Scan for the cell matching the given text and deliver its (x, y) coordinate at center. 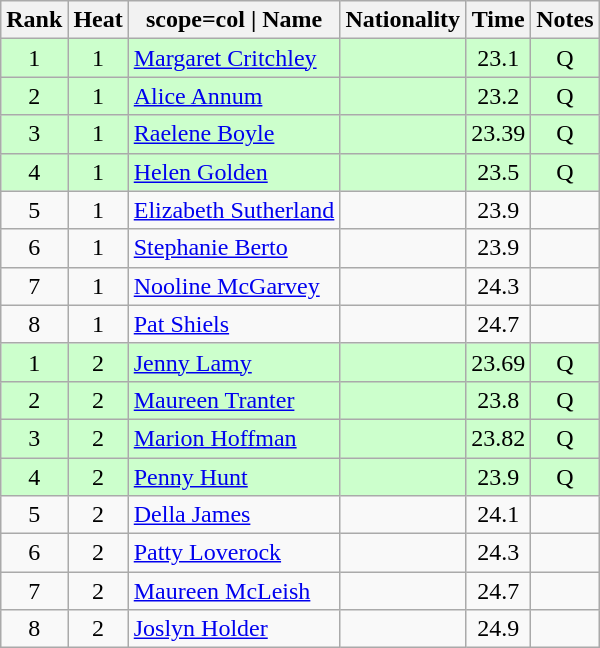
24.9 (498, 629)
Patty Loverock (234, 553)
Maureen Tranter (234, 400)
Jenny Lamy (234, 362)
23.1 (498, 58)
Nationality (403, 20)
Elizabeth Sutherland (234, 210)
Della James (234, 515)
Notes (565, 20)
23.8 (498, 400)
Time (498, 20)
Helen Golden (234, 172)
Pat Shiels (234, 324)
23.69 (498, 362)
23.39 (498, 134)
Margaret Critchley (234, 58)
Alice Annum (234, 96)
Stephanie Berto (234, 248)
23.2 (498, 96)
Raelene Boyle (234, 134)
Nooline McGarvey (234, 286)
Rank (34, 20)
scope=col | Name (234, 20)
23.5 (498, 172)
Penny Hunt (234, 477)
Joslyn Holder (234, 629)
Heat (98, 20)
23.82 (498, 438)
Marion Hoffman (234, 438)
24.1 (498, 515)
Maureen McLeish (234, 591)
